Return the (X, Y) coordinate for the center point of the cell that contains the specified text.  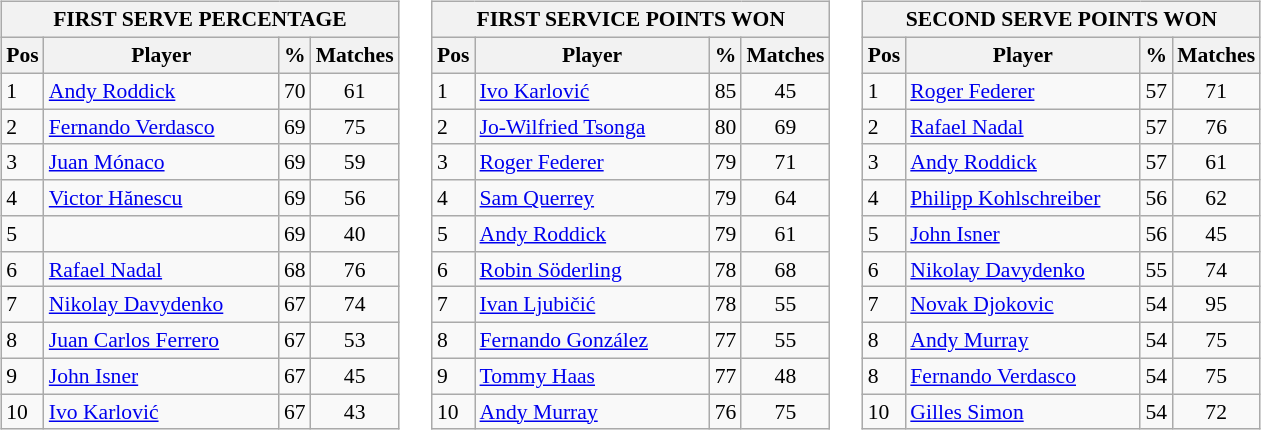
Jo-Wilfried Tsonga (592, 127)
85 (726, 91)
Gilles Simon (1022, 412)
80 (726, 127)
64 (785, 198)
48 (785, 376)
Sam Querrey (592, 198)
43 (355, 412)
Juan Carlos Ferrero (162, 340)
SECOND SERVE POINTS WON (1062, 20)
59 (355, 162)
40 (355, 234)
53 (355, 340)
FIRST SERVE PERCENTAGE (200, 20)
95 (1216, 305)
Victor Hănescu (162, 198)
Novak Djokovic (1022, 305)
Juan Mónaco (162, 162)
Ivan Ljubičić (592, 305)
62 (1216, 198)
FIRST SERVICE POINTS WON (630, 20)
Fernando González (592, 340)
Philipp Kohlschreiber (1022, 198)
72 (1216, 412)
Tommy Haas (592, 376)
Robin Söderling (592, 269)
70 (295, 91)
